Locate the cell with the specified text and output its (X, Y) center coordinate. 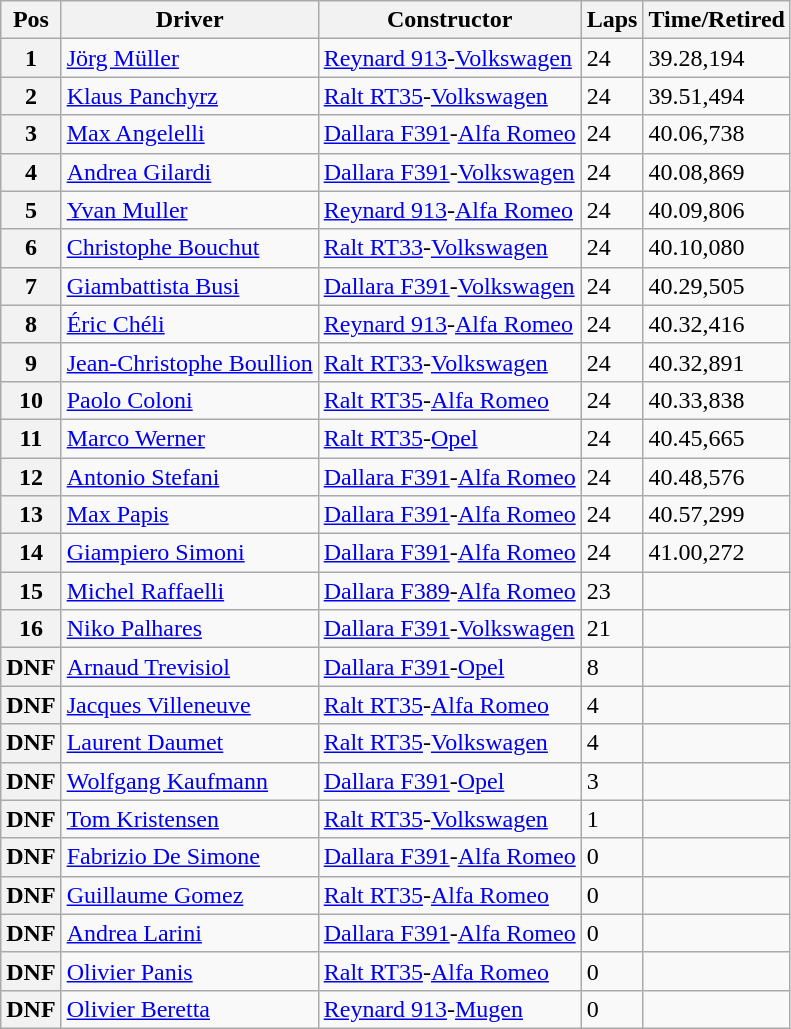
Pos (31, 20)
Fabrizio De Simone (190, 857)
Marco Werner (190, 438)
6 (31, 248)
Time/Retired (716, 20)
40.32,416 (716, 324)
Laps (612, 20)
Andrea Larini (190, 933)
Dallara F389-Alfa Romeo (450, 591)
40.48,576 (716, 477)
Laurent Daumet (190, 743)
40.10,080 (716, 248)
Jörg Müller (190, 58)
Olivier Beretta (190, 1009)
15 (31, 591)
Éric Chéli (190, 324)
Jacques Villeneuve (190, 705)
40.57,299 (716, 515)
Reynard 913-Volkswagen (450, 58)
40.32,891 (716, 362)
14 (31, 553)
Max Papis (190, 515)
41.00,272 (716, 553)
Yvan Muller (190, 210)
7 (31, 286)
Jean-Christophe Boullion (190, 362)
Christophe Bouchut (190, 248)
13 (31, 515)
10 (31, 400)
Arnaud Trevisiol (190, 667)
Olivier Panis (190, 971)
2 (31, 96)
Paolo Coloni (190, 400)
Klaus Panchyrz (190, 96)
Guillaume Gomez (190, 895)
Ralt RT35-Opel (450, 438)
Michel Raffaelli (190, 591)
40.45,665 (716, 438)
5 (31, 210)
40.29,505 (716, 286)
Constructor (450, 20)
11 (31, 438)
12 (31, 477)
21 (612, 629)
39.51,494 (716, 96)
Andrea Gilardi (190, 172)
16 (31, 629)
9 (31, 362)
Giampiero Simoni (190, 553)
Giambattista Busi (190, 286)
Niko Palhares (190, 629)
Max Angelelli (190, 134)
Tom Kristensen (190, 819)
Reynard 913-Mugen (450, 1009)
Driver (190, 20)
Antonio Stefani (190, 477)
23 (612, 591)
40.06,738 (716, 134)
Wolfgang Kaufmann (190, 781)
40.33,838 (716, 400)
39.28,194 (716, 58)
40.09,806 (716, 210)
40.08,869 (716, 172)
